Provide the (x, y) coordinate of the cell's center where the given text is located.  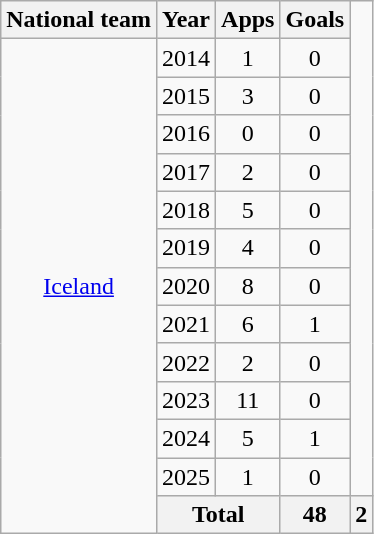
Goals (315, 20)
3 (248, 96)
2023 (186, 400)
Total (218, 515)
2024 (186, 438)
2019 (186, 248)
2018 (186, 210)
2016 (186, 134)
2014 (186, 58)
Iceland (79, 286)
2015 (186, 96)
2017 (186, 172)
Year (186, 20)
8 (248, 286)
National team (79, 20)
2021 (186, 324)
Apps (248, 20)
2022 (186, 362)
6 (248, 324)
48 (315, 515)
11 (248, 400)
2025 (186, 477)
4 (248, 248)
2020 (186, 286)
